Locate the cell with the specified text and output its [x, y] center coordinate. 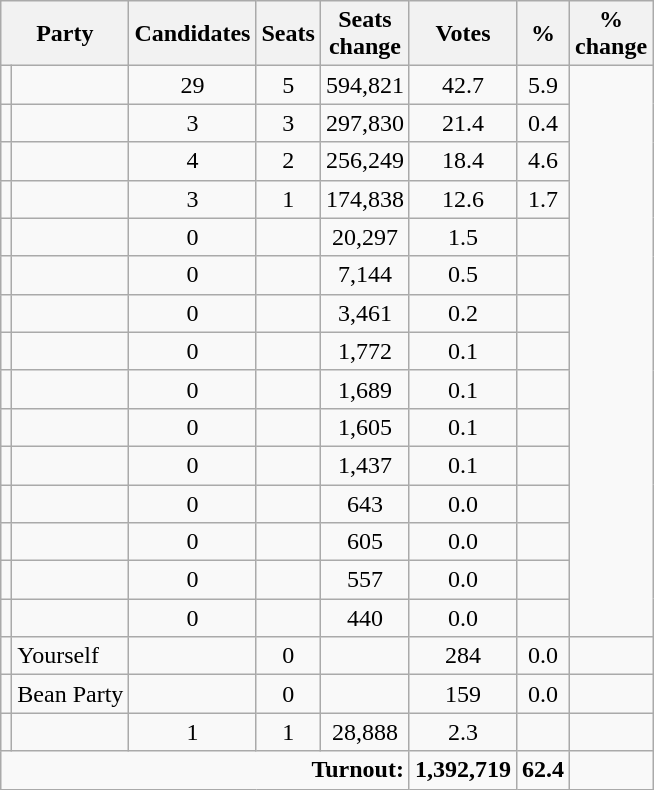
0.5 [462, 275]
2 [288, 161]
Seats [288, 34]
12.6 [462, 199]
0.2 [462, 313]
1.5 [462, 237]
42.7 [462, 85]
Yourself [70, 656]
440 [364, 618]
% [542, 34]
4.6 [542, 161]
Votes [462, 34]
297,830 [364, 123]
20,297 [364, 237]
1,772 [364, 351]
3,461 [364, 313]
256,249 [364, 161]
159 [462, 694]
1,689 [364, 389]
4 [192, 161]
28,888 [364, 732]
21.4 [462, 123]
Seatschange [364, 34]
1,392,719 [462, 770]
Bean Party [70, 694]
29 [192, 85]
1.7 [542, 199]
Turnout: [206, 770]
174,838 [364, 199]
5.9 [542, 85]
%change [612, 34]
1,437 [364, 465]
7,144 [364, 275]
0.4 [542, 123]
1,605 [364, 427]
Party [65, 34]
557 [364, 580]
62.4 [542, 770]
Candidates [192, 34]
605 [364, 542]
284 [462, 656]
5 [288, 85]
18.4 [462, 161]
2.3 [462, 732]
643 [364, 503]
594,821 [364, 85]
